Search for the cell housing the specified text and yield its (X, Y) center coordinate. 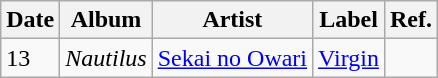
13 (30, 58)
Label (349, 20)
Album (106, 20)
Ref. (410, 20)
Date (30, 20)
Nautilus (106, 58)
Virgin (349, 58)
Sekai no Owari (232, 58)
Artist (232, 20)
